Identify which cell holds the provided text, then report its [x, y] central coordinate. 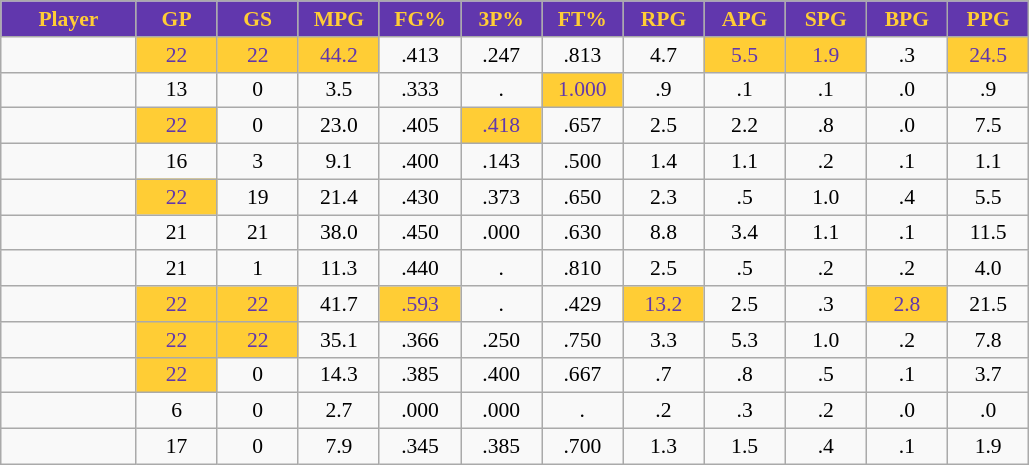
4.0 [988, 269]
MPG [338, 19]
2.7 [338, 411]
5.3 [744, 340]
.430 [420, 197]
3P% [502, 19]
.413 [420, 55]
.450 [420, 233]
1 [258, 269]
9.1 [338, 162]
1.5 [744, 447]
.247 [502, 55]
.345 [420, 447]
.440 [420, 269]
7.8 [988, 340]
2.2 [744, 126]
16 [176, 162]
.429 [582, 304]
.667 [582, 375]
2.3 [664, 197]
.366 [420, 340]
8.8 [664, 233]
1.3 [664, 447]
41.7 [338, 304]
.630 [582, 233]
11.5 [988, 233]
35.1 [338, 340]
.373 [502, 197]
PPG [988, 19]
.650 [582, 197]
21.5 [988, 304]
.405 [420, 126]
38.0 [338, 233]
FG% [420, 19]
.810 [582, 269]
3.7 [988, 375]
44.2 [338, 55]
.333 [420, 90]
13 [176, 90]
3.4 [744, 233]
RPG [664, 19]
17 [176, 447]
.250 [502, 340]
Player [68, 19]
3.3 [664, 340]
.7 [664, 375]
.418 [502, 126]
2.8 [906, 304]
APG [744, 19]
GP [176, 19]
1.000 [582, 90]
6 [176, 411]
FT% [582, 19]
7.9 [338, 447]
.813 [582, 55]
13.2 [664, 304]
21.4 [338, 197]
24.5 [988, 55]
3 [258, 162]
.143 [502, 162]
19 [258, 197]
3.5 [338, 90]
.500 [582, 162]
1.4 [664, 162]
GS [258, 19]
14.3 [338, 375]
.593 [420, 304]
.700 [582, 447]
.657 [582, 126]
4.7 [664, 55]
7.5 [988, 126]
.750 [582, 340]
11.3 [338, 269]
SPG [826, 19]
23.0 [338, 126]
BPG [906, 19]
